Determine the (X, Y) coordinate at the center of the cell enclosing the given text.  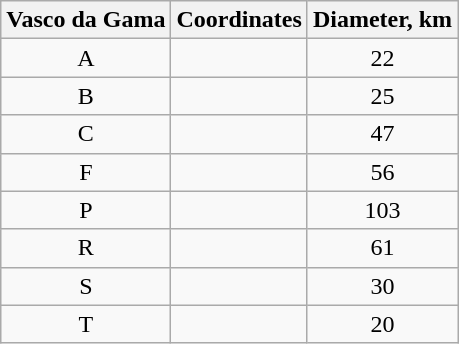
Diameter, km (382, 20)
25 (382, 96)
47 (382, 134)
30 (382, 286)
20 (382, 324)
56 (382, 172)
Coordinates (239, 20)
P (86, 210)
S (86, 286)
61 (382, 248)
A (86, 58)
F (86, 172)
R (86, 248)
T (86, 324)
B (86, 96)
103 (382, 210)
Vasco da Gama (86, 20)
C (86, 134)
22 (382, 58)
